Capture the cell that displays the provided text and extract its (X, Y) central coordinate. 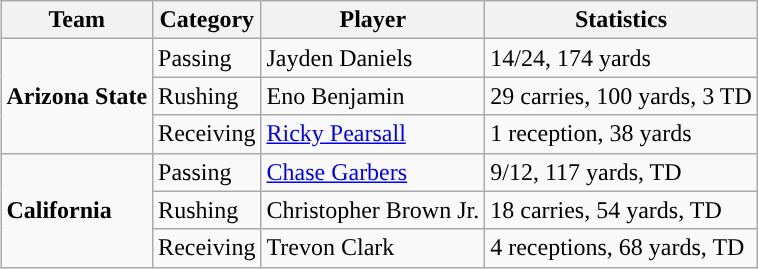
Christopher Brown Jr. (373, 210)
Arizona State (77, 96)
Chase Garbers (373, 172)
18 carries, 54 yards, TD (622, 210)
Trevon Clark (373, 248)
9/12, 117 yards, TD (622, 172)
Ricky Pearsall (373, 134)
29 carries, 100 yards, 3 TD (622, 96)
14/24, 174 yards (622, 58)
Eno Benjamin (373, 96)
1 reception, 38 yards (622, 134)
Team (77, 20)
Category (207, 20)
Jayden Daniels (373, 58)
California (77, 210)
4 receptions, 68 yards, TD (622, 248)
Player (373, 20)
Statistics (622, 20)
